Pinpoint the cell where the given text exists, returning its (x, y) midpoint coordinate. 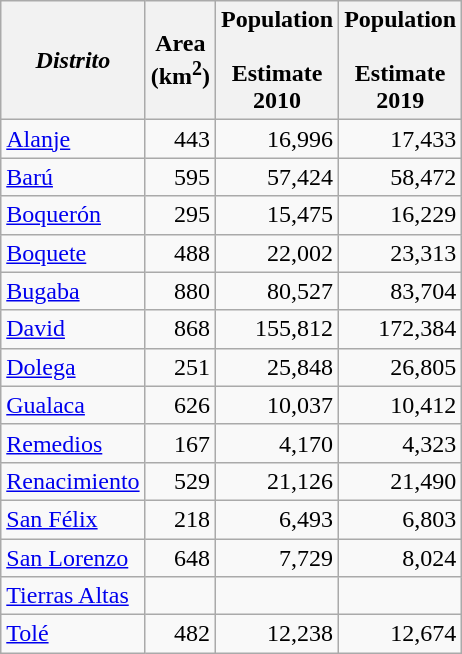
4,170 (278, 443)
6,493 (278, 519)
San Lorenzo (73, 557)
4,323 (400, 443)
22,002 (278, 253)
488 (180, 253)
Population Estimate2010 (278, 60)
15,475 (278, 215)
Boquete (73, 253)
Remedios (73, 443)
868 (180, 329)
626 (180, 405)
Area(km2) (180, 60)
Bugaba (73, 291)
21,490 (400, 481)
7,729 (278, 557)
Gualaca (73, 405)
295 (180, 215)
443 (180, 139)
Population Estimate2019 (400, 60)
80,527 (278, 291)
595 (180, 177)
6,803 (400, 519)
251 (180, 367)
155,812 (278, 329)
58,472 (400, 177)
Dolega (73, 367)
10,037 (278, 405)
Tolé (73, 634)
David (73, 329)
172,384 (400, 329)
83,704 (400, 291)
8,024 (400, 557)
10,412 (400, 405)
529 (180, 481)
482 (180, 634)
21,126 (278, 481)
17,433 (400, 139)
23,313 (400, 253)
26,805 (400, 367)
16,996 (278, 139)
57,424 (278, 177)
12,238 (278, 634)
25,848 (278, 367)
167 (180, 443)
218 (180, 519)
Boquerón (73, 215)
Alanje (73, 139)
16,229 (400, 215)
Barú (73, 177)
Tierras Altas (73, 596)
Distrito (73, 60)
648 (180, 557)
880 (180, 291)
12,674 (400, 634)
Renacimiento (73, 481)
San Félix (73, 519)
